For the text-containing cell, return its midpoint in (x, y) coordinate format. 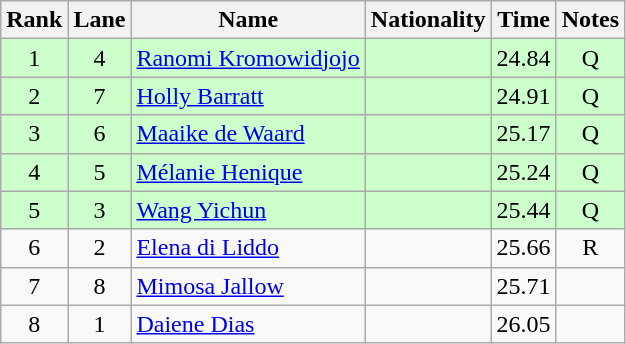
Name (248, 20)
Elena di Liddo (248, 248)
Maaike de Waard (248, 134)
Notes (590, 20)
Rank (34, 20)
Daiene Dias (248, 324)
25.71 (524, 286)
Mélanie Henique (248, 172)
Wang Yichun (248, 210)
R (590, 248)
Time (524, 20)
Ranomi Kromowidjojo (248, 58)
24.84 (524, 58)
26.05 (524, 324)
Mimosa Jallow (248, 286)
Nationality (428, 20)
Holly Barratt (248, 96)
24.91 (524, 96)
25.44 (524, 210)
25.66 (524, 248)
25.24 (524, 172)
25.17 (524, 134)
Lane (100, 20)
